Scan for the cell matching the given text and deliver its [x, y] coordinate at center. 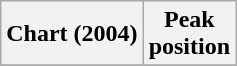
Chart (2004) [72, 34]
Peakposition [189, 34]
